From the cell containing the given text, extract its center point as (X, Y) coordinate. 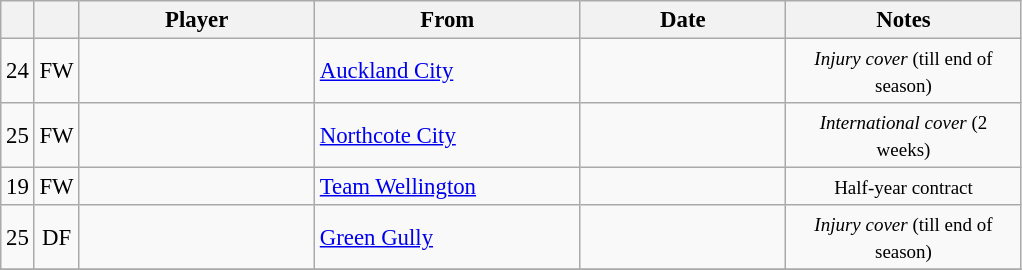
Green Gully (447, 238)
Notes (904, 20)
From (447, 20)
Player (197, 20)
Auckland City (447, 72)
Date (683, 20)
International cover (2 weeks) (904, 136)
Team Wellington (447, 187)
24 (18, 72)
DF (56, 238)
19 (18, 187)
Northcote City (447, 136)
Half-year contract (904, 187)
